Locate the cell with the specified text and output its [x, y] center coordinate. 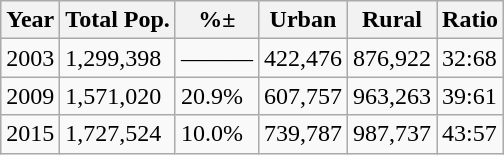
607,757 [302, 96]
%± [216, 20]
1,299,398 [118, 58]
876,922 [392, 58]
1,571,020 [118, 96]
2003 [30, 58]
987,737 [392, 134]
1,727,524 [118, 134]
20.9% [216, 96]
739,787 [302, 134]
Rural [392, 20]
43:57 [470, 134]
——— [216, 58]
Urban [302, 20]
2015 [30, 134]
2009 [30, 96]
Ratio [470, 20]
32:68 [470, 58]
Year [30, 20]
39:61 [470, 96]
10.0% [216, 134]
963,263 [392, 96]
Total Pop. [118, 20]
422,476 [302, 58]
